For the text-containing cell, return its midpoint in (x, y) coordinate format. 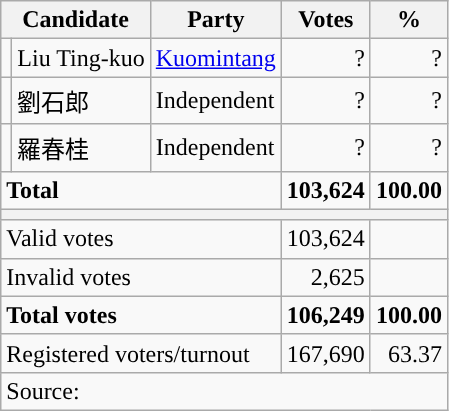
Party (216, 20)
羅春桂 (81, 148)
Candidate (76, 20)
106,249 (326, 315)
Total votes (142, 315)
Kuomintang (216, 58)
% (408, 20)
Invalid votes (142, 277)
劉石郎 (81, 100)
167,690 (326, 353)
63.37 (408, 353)
Registered voters/turnout (142, 353)
2,625 (326, 277)
Liu Ting-kuo (81, 58)
Votes (326, 20)
Valid votes (142, 239)
Total (142, 190)
Source: (224, 391)
